Locate the cell with the specified text and output its [x, y] center coordinate. 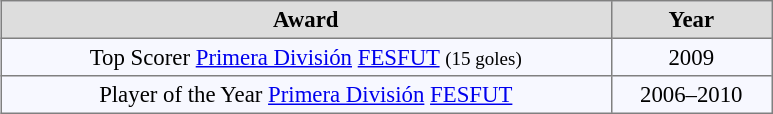
Top Scorer Primera División FESFUT (15 goles) [305, 57]
Player of the Year Primera División FESFUT [305, 95]
2009 [691, 57]
2006–2010 [691, 95]
Year [691, 20]
Award [305, 20]
